Return (x, y) of the center of cell containing provided text 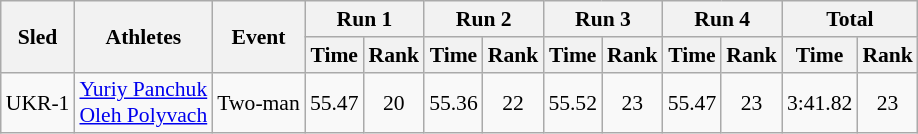
Run 2 (484, 19)
20 (394, 102)
Run 3 (602, 19)
UKR-1 (38, 102)
Run 1 (364, 19)
Yuriy PanchukOleh Polyvach (143, 102)
22 (514, 102)
3:41.82 (820, 102)
Run 4 (722, 19)
Total (850, 19)
Two-man (258, 102)
Sled (38, 36)
55.52 (572, 102)
Event (258, 36)
55.36 (454, 102)
Athletes (143, 36)
